Provide the [x, y] coordinate of the cell's center where the given text is located.  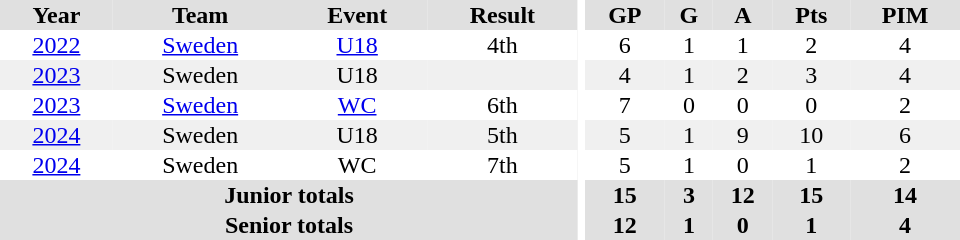
10 [812, 135]
4th [502, 45]
A [743, 15]
Pts [812, 15]
Team [200, 15]
2022 [56, 45]
6th [502, 105]
14 [905, 195]
Junior totals [289, 195]
Senior totals [289, 225]
Result [502, 15]
7th [502, 165]
Event [358, 15]
7 [625, 105]
GP [625, 15]
Year [56, 15]
PIM [905, 15]
5th [502, 135]
G [689, 15]
9 [743, 135]
